Provide the [x, y] coordinate of the cell's center where the given text is located.  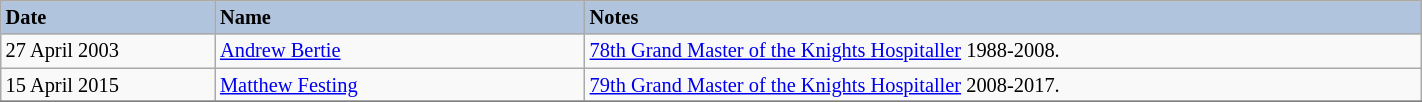
Matthew Festing [400, 85]
Date [108, 17]
79th Grand Master of the Knights Hospitaller 2008-2017. [1003, 85]
Name [400, 17]
27 April 2003 [108, 51]
Andrew Bertie [400, 51]
Notes [1003, 17]
15 April 2015 [108, 85]
78th Grand Master of the Knights Hospitaller 1988-2008. [1003, 51]
